Scan for the cell matching the given text and deliver its [X, Y] coordinate at center. 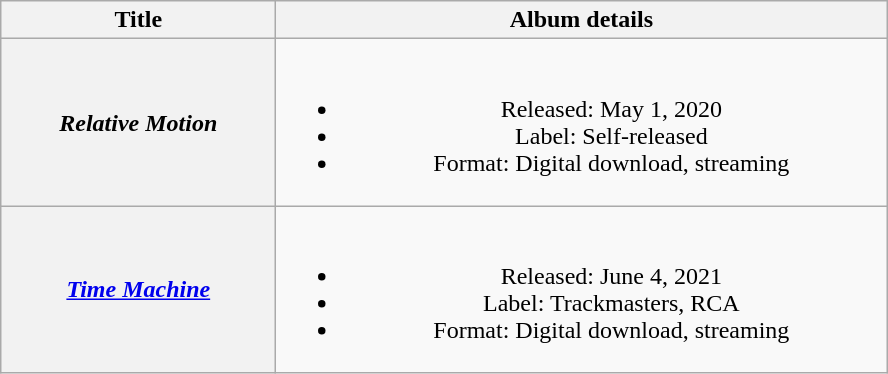
Album details [582, 20]
Time Machine [138, 290]
Released: May 1, 2020Label: Self-releasedFormat: Digital download, streaming [582, 122]
Released: June 4, 2021Label: Trackmasters, RCAFormat: Digital download, streaming [582, 290]
Title [138, 20]
Relative Motion [138, 122]
